Return the (X, Y) coordinate for the center point of the cell that contains the specified text.  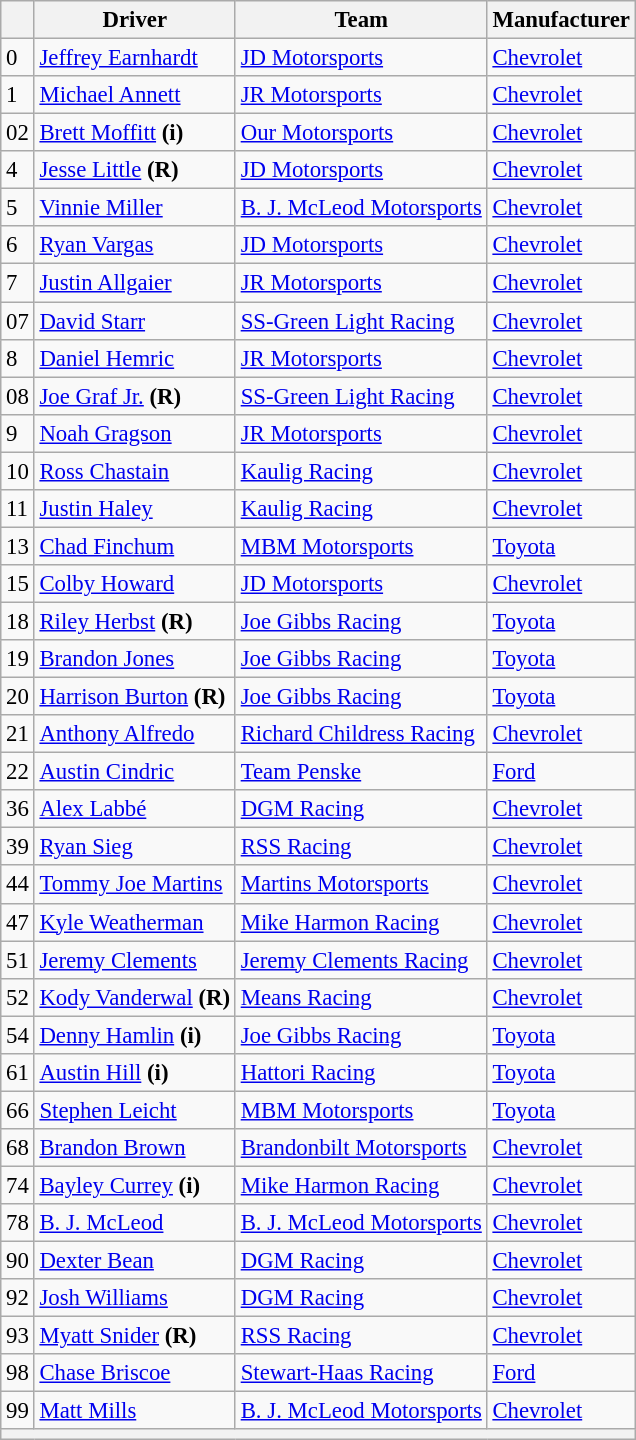
Chase Briscoe (134, 1373)
15 (18, 584)
Ryan Sieg (134, 847)
52 (18, 997)
Michael Annett (134, 95)
10 (18, 471)
Bayley Currey (i) (134, 1185)
Jeffrey Earnhardt (134, 58)
Stephen Leicht (134, 1110)
Kyle Weatherman (134, 922)
Ross Chastain (134, 471)
47 (18, 922)
1 (18, 95)
Jesse Little (R) (134, 170)
4 (18, 170)
Noah Gragson (134, 433)
78 (18, 1223)
7 (18, 283)
0 (18, 58)
93 (18, 1336)
98 (18, 1373)
Austin Cindric (134, 772)
11 (18, 509)
Anthony Alfredo (134, 734)
David Starr (134, 321)
Kody Vanderwal (R) (134, 997)
36 (18, 809)
02 (18, 133)
92 (18, 1298)
44 (18, 885)
68 (18, 1148)
Vinnie Miller (134, 208)
13 (18, 546)
07 (18, 321)
Jeremy Clements Racing (361, 960)
Stewart-Haas Racing (361, 1373)
Justin Haley (134, 509)
Chad Finchum (134, 546)
Brett Moffitt (i) (134, 133)
22 (18, 772)
Justin Allgaier (134, 283)
Myatt Snider (R) (134, 1336)
54 (18, 1035)
66 (18, 1110)
Means Racing (361, 997)
6 (18, 245)
99 (18, 1411)
Alex Labbé (134, 809)
19 (18, 659)
90 (18, 1261)
21 (18, 734)
Team Penske (361, 772)
08 (18, 396)
5 (18, 208)
Denny Hamlin (i) (134, 1035)
Colby Howard (134, 584)
Riley Herbst (R) (134, 621)
9 (18, 433)
8 (18, 358)
39 (18, 847)
Jeremy Clements (134, 960)
74 (18, 1185)
Driver (134, 20)
Matt Mills (134, 1411)
Manufacturer (561, 20)
20 (18, 697)
Hattori Racing (361, 1073)
Ryan Vargas (134, 245)
Daniel Hemric (134, 358)
18 (18, 621)
Our Motorsports (361, 133)
Dexter Bean (134, 1261)
Josh Williams (134, 1298)
Brandon Brown (134, 1148)
Joe Graf Jr. (R) (134, 396)
Brandon Jones (134, 659)
Martins Motorsports (361, 885)
Tommy Joe Martins (134, 885)
Austin Hill (i) (134, 1073)
Team (361, 20)
Richard Childress Racing (361, 734)
Harrison Burton (R) (134, 697)
B. J. McLeod (134, 1223)
61 (18, 1073)
Brandonbilt Motorsports (361, 1148)
51 (18, 960)
